Capture the cell that displays the provided text and extract its (x, y) central coordinate. 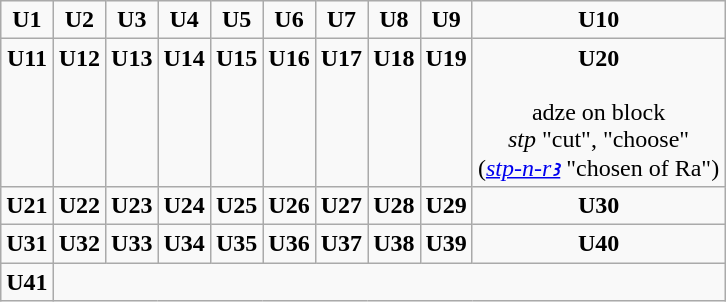
U7 (341, 20)
U21 (27, 205)
U22 (79, 205)
U28 (394, 205)
U37 (341, 243)
U2 (79, 20)
U34 (184, 243)
U38 (394, 243)
U5 (236, 20)
U8 (394, 20)
U17 (341, 113)
U20adze on blockstp "cut", "choose"(stp-n-rꜣ "chosen of Ra") (598, 113)
U25 (236, 205)
U41 (27, 281)
U29 (446, 205)
U24 (184, 205)
U35 (236, 243)
U18 (394, 113)
U12 (79, 113)
U11 (27, 113)
U26 (289, 205)
U27 (341, 205)
U6 (289, 20)
U23 (132, 205)
U10 (598, 20)
U14 (184, 113)
U30 (598, 205)
U36 (289, 243)
U40 (598, 243)
U33 (132, 243)
U19 (446, 113)
U15 (236, 113)
U3 (132, 20)
U9 (446, 20)
U13 (132, 113)
U39 (446, 243)
U31 (27, 243)
U1 (27, 20)
U4 (184, 20)
U16 (289, 113)
U32 (79, 243)
